From the cell containing the given text, extract its center point as (x, y) coordinate. 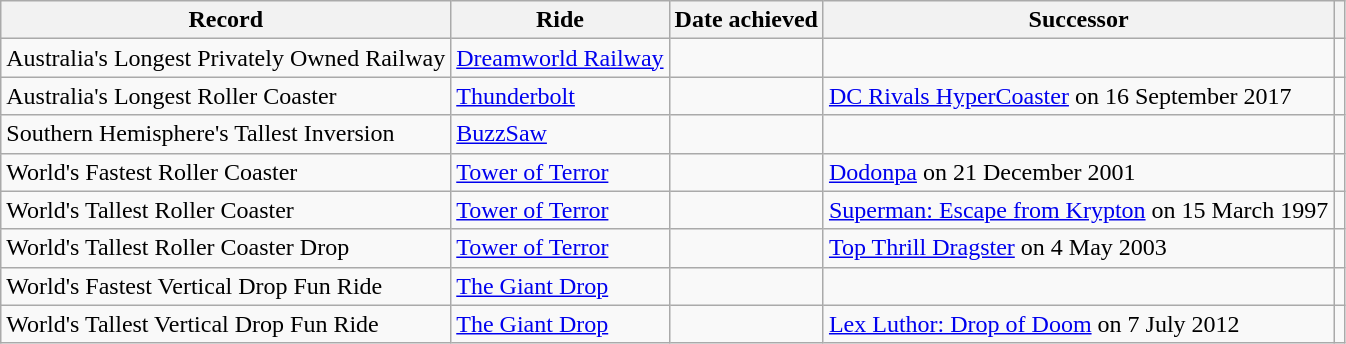
Superman: Escape from Krypton on 15 March 1997 (1078, 210)
Southern Hemisphere's Tallest Inversion (226, 134)
Ride (560, 20)
Lex Luthor: Drop of Doom on 7 July 2012 (1078, 324)
Australia's Longest Roller Coaster (226, 96)
World's Fastest Roller Coaster (226, 172)
Top Thrill Dragster on 4 May 2003 (1078, 248)
Successor (1078, 20)
Record (226, 20)
World's Tallest Roller Coaster Drop (226, 248)
BuzzSaw (560, 134)
Dreamworld Railway (560, 58)
World's Fastest Vertical Drop Fun Ride (226, 286)
Date achieved (746, 20)
World's Tallest Roller Coaster (226, 210)
Thunderbolt (560, 96)
World's Tallest Vertical Drop Fun Ride (226, 324)
DC Rivals HyperCoaster on 16 September 2017 (1078, 96)
Dodonpa on 21 December 2001 (1078, 172)
Australia's Longest Privately Owned Railway (226, 58)
